Identify which cell holds the provided text, then report its [x, y] central coordinate. 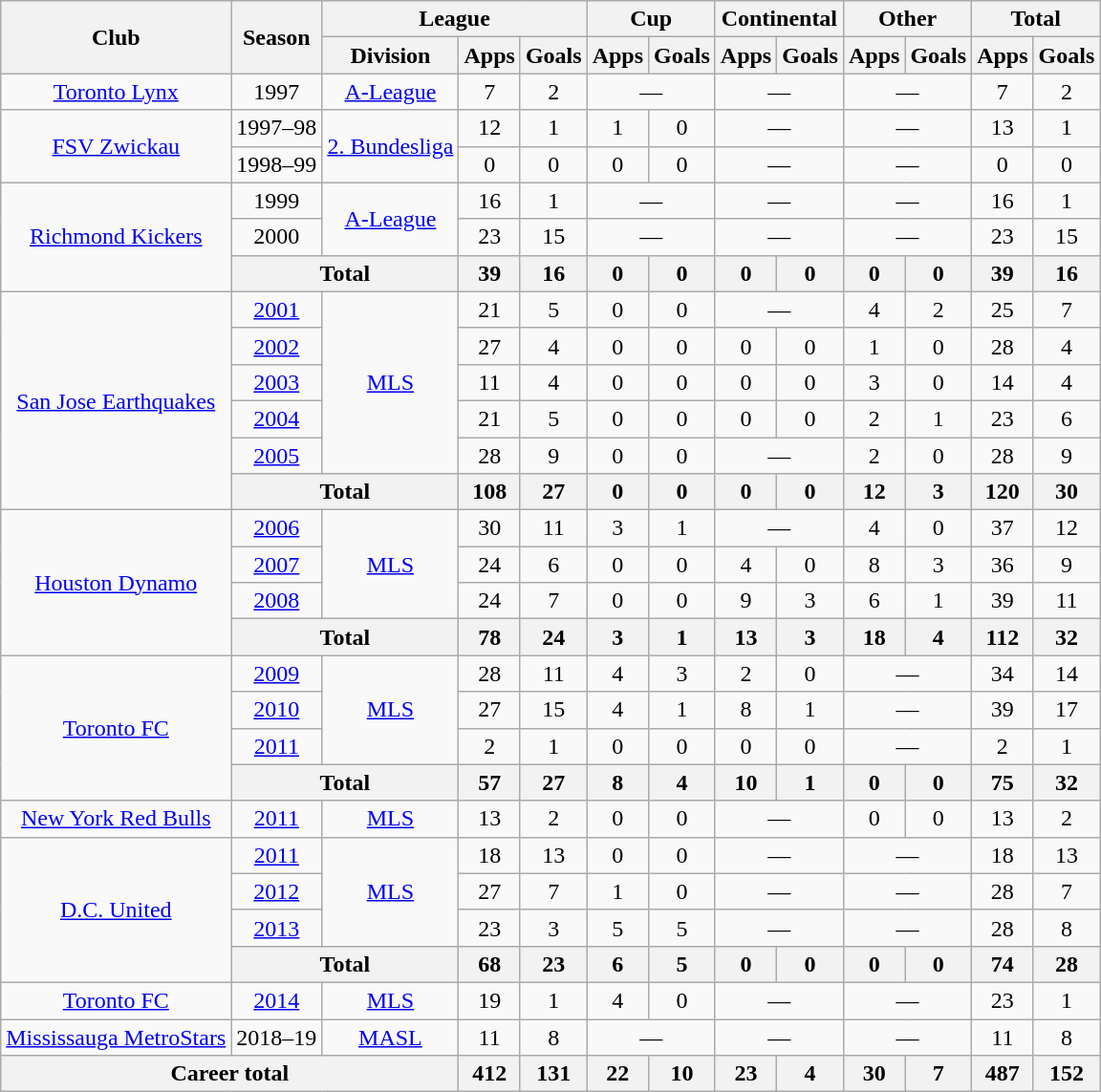
2014 [277, 1000]
MASL [390, 1037]
1998–99 [277, 164]
2013 [277, 928]
Club [117, 37]
2007 [277, 565]
57 [489, 782]
San Jose Earthquakes [117, 400]
Division [390, 55]
Career total [229, 1074]
19 [489, 1000]
Mississauga MetroStars [117, 1037]
22 [617, 1074]
Houston Dynamo [117, 583]
New York Red Bulls [117, 819]
D.C. United [117, 910]
34 [1003, 674]
Other [907, 19]
2000 [277, 237]
37 [1003, 528]
2004 [277, 418]
Continental [779, 19]
36 [1003, 565]
2009 [277, 674]
2012 [277, 891]
1997–98 [277, 128]
78 [489, 637]
1999 [277, 201]
17 [1067, 710]
2005 [277, 456]
131 [553, 1074]
League [455, 19]
412 [489, 1074]
487 [1003, 1074]
Cup [651, 19]
120 [1003, 492]
2002 [277, 346]
2. Bundesliga [390, 146]
75 [1003, 782]
2018–19 [277, 1037]
Richmond Kickers [117, 237]
2010 [277, 710]
68 [489, 964]
Toronto Lynx [117, 92]
74 [1003, 964]
25 [1003, 310]
2006 [277, 528]
2003 [277, 382]
152 [1067, 1074]
2001 [277, 310]
112 [1003, 637]
2008 [277, 601]
108 [489, 492]
1997 [277, 92]
FSV Zwickau [117, 146]
Season [277, 37]
